For the text-containing cell, return its midpoint in [x, y] coordinate format. 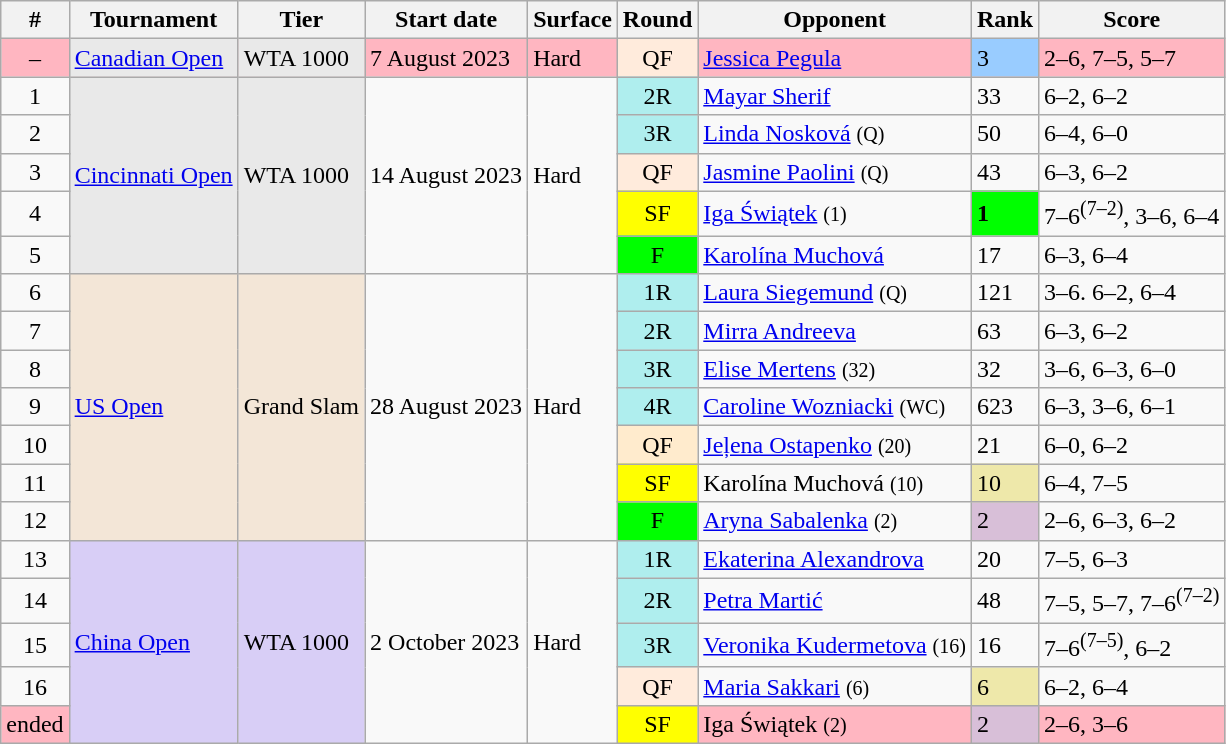
2 October 2023 [446, 642]
6–4, 7–5 [1132, 483]
Ekaterina Alexandrova [835, 559]
Score [1132, 20]
28 August 2023 [446, 407]
Caroline Wozniacki (WC) [835, 407]
Mayar Sherif [835, 96]
5 [35, 255]
Round [657, 20]
Tournament [154, 20]
623 [1004, 407]
43 [1004, 172]
6–0, 6–2 [1132, 445]
11 [35, 483]
# [35, 20]
3–6, 6–3, 6–0 [1132, 369]
6–4, 6–0 [1132, 134]
Canadian Open [154, 58]
17 [1004, 255]
Iga Świątek (2) [835, 724]
63 [1004, 331]
7–5, 6–3 [1132, 559]
Iga Świątek (1) [835, 214]
15 [35, 646]
Rank [1004, 20]
Tier [301, 20]
13 [35, 559]
Karolína Muchová [835, 255]
Veronika Kudermetova (16) [835, 646]
Cincinnati Open [154, 176]
32 [1004, 369]
Start date [446, 20]
33 [1004, 96]
7–5, 5–7, 7–6(7–2) [1132, 600]
2–6, 3–6 [1132, 724]
7–6(7–2), 3–6, 6–4 [1132, 214]
– [35, 58]
Linda Nosková (Q) [835, 134]
14 [35, 600]
Jeļena Ostapenko (20) [835, 445]
Jasmine Paolini (Q) [835, 172]
Grand Slam [301, 407]
Karolína Muchová (10) [835, 483]
Mirra Andreeva [835, 331]
Elise Mertens (32) [835, 369]
4R [657, 407]
6–3, 6–4 [1132, 255]
14 August 2023 [446, 176]
Opponent [835, 20]
50 [1004, 134]
Surface [573, 20]
6–2, 6–4 [1132, 686]
7–6(7–5), 6–2 [1132, 646]
6–3, 3–6, 6–1 [1132, 407]
Petra Martić [835, 600]
Maria Sakkari (6) [835, 686]
48 [1004, 600]
Aryna Sabalenka (2) [835, 521]
2–6, 7–5, 5–7 [1132, 58]
21 [1004, 445]
8 [35, 369]
US Open [154, 407]
3–6. 6–2, 6–4 [1132, 293]
121 [1004, 293]
ended [35, 724]
4 [35, 214]
20 [1004, 559]
9 [35, 407]
12 [35, 521]
Jessica Pegula [835, 58]
China Open [154, 642]
7 [35, 331]
7 August 2023 [446, 58]
6–2, 6–2 [1132, 96]
Laura Siegemund (Q) [835, 293]
2–6, 6–3, 6–2 [1132, 521]
